Identify which cell holds the provided text, then report its [X, Y] central coordinate. 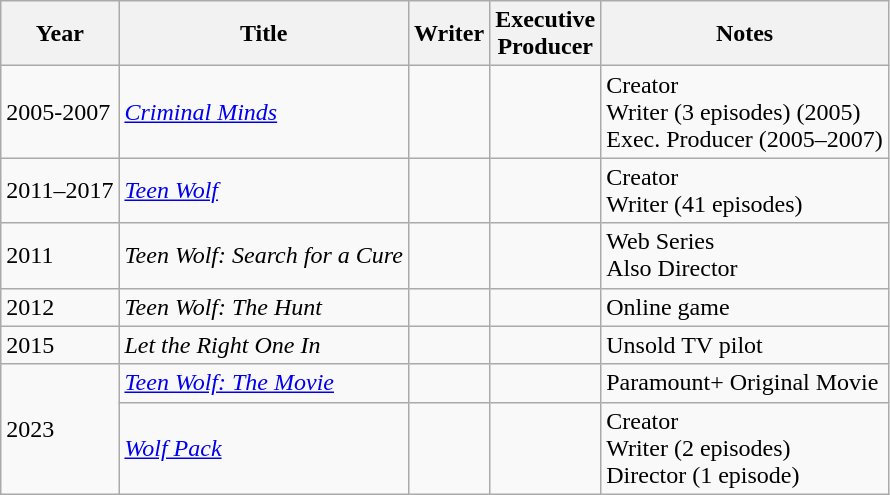
Writer [448, 34]
Year [60, 34]
CreatorWriter (2 episodes) Director (1 episode) [745, 448]
Online game [745, 307]
Notes [745, 34]
Title [264, 34]
Unsold TV pilot [745, 345]
2005-2007 [60, 112]
Teen Wolf: The Movie [264, 383]
Teen Wolf [264, 190]
Let the Right One In [264, 345]
Teen Wolf: Search for a Cure [264, 256]
2023 [60, 429]
2012 [60, 307]
Wolf Pack [264, 448]
2011–2017 [60, 190]
Web SeriesAlso Director [745, 256]
2011 [60, 256]
ExecutiveProducer [546, 34]
CreatorWriter (3 episodes) (2005)Exec. Producer (2005–2007) [745, 112]
2015 [60, 345]
Paramount+ Original Movie [745, 383]
Criminal Minds [264, 112]
Teen Wolf: The Hunt [264, 307]
CreatorWriter (41 episodes) [745, 190]
